Locate the cell with the specified text and output its [x, y] center coordinate. 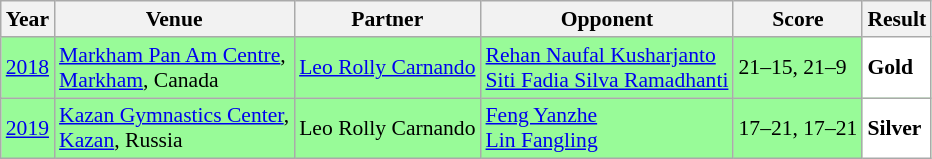
Rehan Naufal Kusharjanto Siti Fadia Silva Ramadhanti [608, 68]
Venue [174, 19]
Silver [896, 128]
Score [798, 19]
Markham Pan Am Centre,Markham, Canada [174, 68]
Gold [896, 68]
Kazan Gymnastics Center,Kazan, Russia [174, 128]
21–15, 21–9 [798, 68]
2019 [28, 128]
Partner [387, 19]
Feng Yanzhe Lin Fangling [608, 128]
Result [896, 19]
17–21, 17–21 [798, 128]
2018 [28, 68]
Opponent [608, 19]
Year [28, 19]
